Provide the (x, y) coordinate of the cell's center where the given text is located.  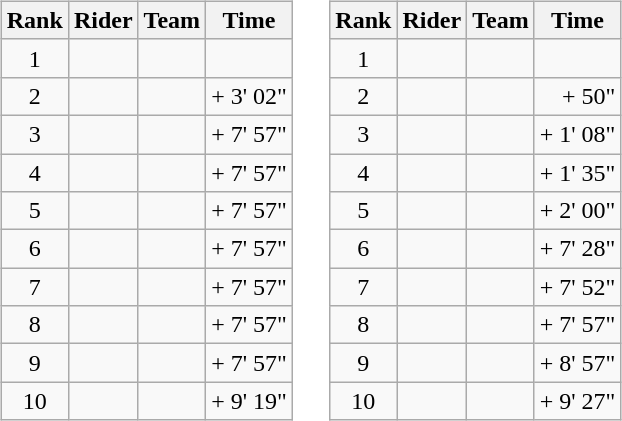
+ 3' 02" (250, 96)
+ 7' 28" (578, 249)
+ 50" (578, 96)
+ 2' 00" (578, 211)
+ 9' 27" (578, 401)
+ 7' 52" (578, 287)
+ 8' 57" (578, 363)
+ 9' 19" (250, 401)
+ 1' 08" (578, 134)
+ 1' 35" (578, 173)
